Provide the [x, y] coordinate of the cell's center where the given text is located.  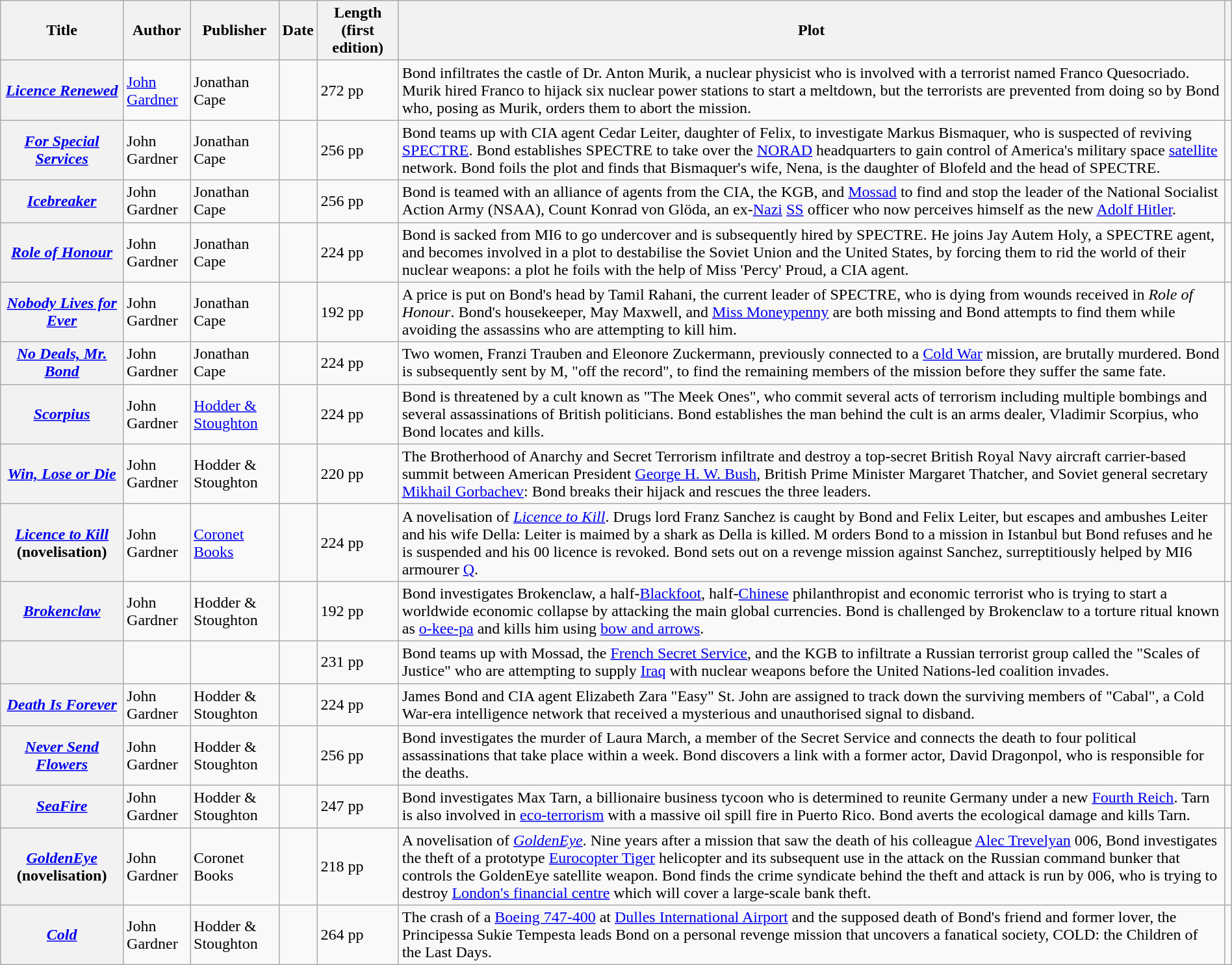
No Deals, Mr. Bond [62, 363]
247 pp [357, 807]
Licence to Kill (novelisation) [62, 542]
Nobody Lives for Ever [62, 312]
218 pp [357, 867]
Win, Lose or Die [62, 474]
Licence Renewed [62, 90]
Role of Honour [62, 252]
Brokenclaw [62, 611]
For Special Services [62, 150]
Date [298, 31]
Never Send Flowers [62, 756]
Length (first edition) [357, 31]
Author [157, 31]
GoldenEye (novelisation) [62, 867]
220 pp [357, 474]
Icebreaker [62, 201]
231 pp [357, 662]
264 pp [357, 935]
SeaFire [62, 807]
Scorpius [62, 414]
Cold [62, 935]
Title [62, 31]
Plot [811, 31]
272 pp [357, 90]
Publisher [235, 31]
Death Is Forever [62, 704]
